For the text-containing cell, return its midpoint in [x, y] coordinate format. 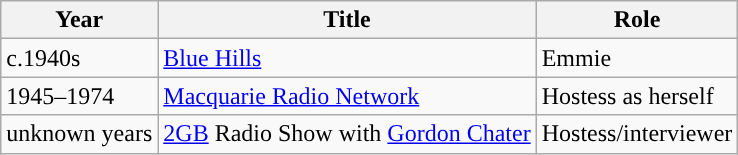
c.1940s [80, 58]
Hostess/interviewer [637, 134]
unknown years [80, 134]
Macquarie Radio Network [347, 96]
Emmie [637, 58]
Year [80, 20]
Blue Hills [347, 58]
Hostess as herself [637, 96]
1945–1974 [80, 96]
Title [347, 20]
Role [637, 20]
2GB Radio Show with Gordon Chater [347, 134]
